Output the [X, Y] coordinate of the center of the cell containing the given text.  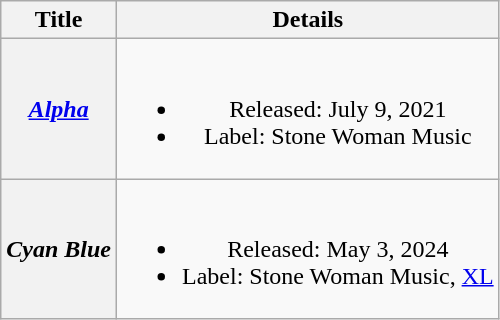
Title [59, 20]
Details [308, 20]
Alpha [59, 109]
Released: July 9, 2021Label: Stone Woman Music [308, 109]
Cyan Blue [59, 249]
Released: May 3, 2024Label: Stone Woman Music, XL [308, 249]
